From the cell containing the given text, extract its center point as (x, y) coordinate. 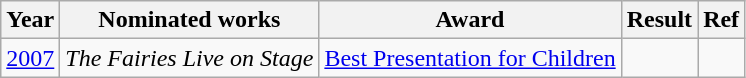
Result (659, 20)
Year (30, 20)
Best Presentation for Children (470, 58)
Award (470, 20)
Ref (722, 20)
2007 (30, 58)
The Fairies Live on Stage (190, 58)
Nominated works (190, 20)
